From the cell containing the given text, extract its center point as (x, y) coordinate. 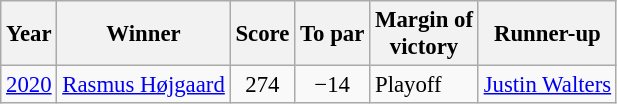
Rasmus Højgaard (144, 85)
−14 (332, 85)
Year (29, 34)
Score (262, 34)
274 (262, 85)
Runner-up (547, 34)
Playoff (424, 85)
To par (332, 34)
2020 (29, 85)
Margin ofvictory (424, 34)
Justin Walters (547, 85)
Winner (144, 34)
